From the cell containing the given text, extract its center point as [x, y] coordinate. 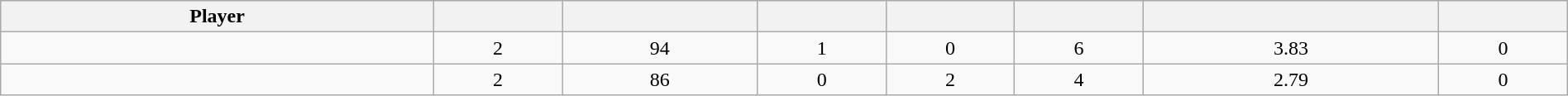
3.83 [1291, 48]
86 [660, 79]
6 [1078, 48]
4 [1078, 79]
1 [822, 48]
2.79 [1291, 79]
Player [218, 17]
94 [660, 48]
